Detect which cell encompasses the target text, then output its [X, Y] center coordinate. 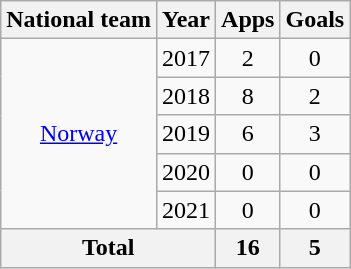
16 [248, 248]
Apps [248, 20]
Total [108, 248]
8 [248, 96]
National team [79, 20]
Year [186, 20]
2018 [186, 96]
5 [315, 248]
2019 [186, 134]
2021 [186, 210]
Norway [79, 134]
6 [248, 134]
3 [315, 134]
2020 [186, 172]
Goals [315, 20]
2017 [186, 58]
